Pinpoint the cell where the given text exists, returning its [X, Y] midpoint coordinate. 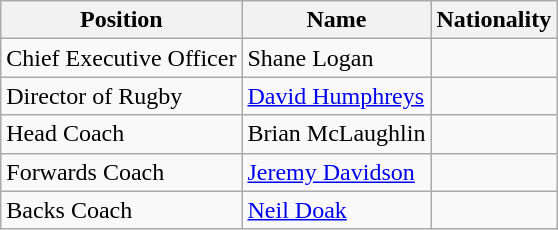
Jeremy Davidson [336, 172]
Head Coach [122, 134]
David Humphreys [336, 96]
Nationality [494, 20]
Position [122, 20]
Brian McLaughlin [336, 134]
Director of Rugby [122, 96]
Chief Executive Officer [122, 58]
Forwards Coach [122, 172]
Shane Logan [336, 58]
Name [336, 20]
Backs Coach [122, 210]
Neil Doak [336, 210]
